Provide the [x, y] coordinate of the cell's center where the given text is located.  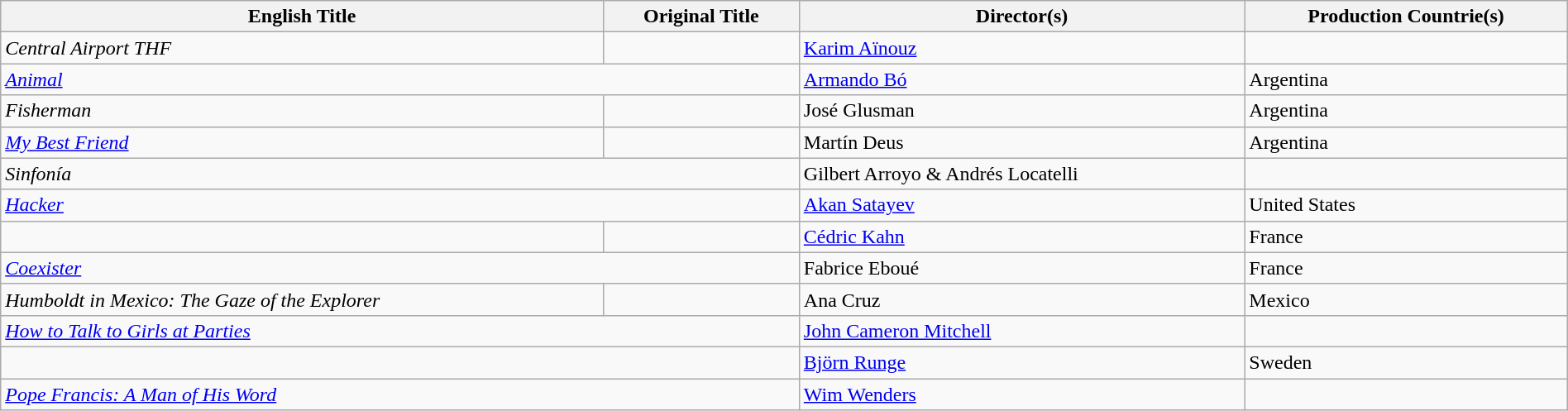
Central Airport THF [303, 48]
Karim Aïnouz [1022, 48]
Hacker [400, 205]
Akan Satayev [1022, 205]
Director(s) [1022, 17]
Armando Bó [1022, 79]
Sweden [1406, 362]
Wim Wenders [1022, 394]
Coexister [400, 268]
Ana Cruz [1022, 299]
Martín Deus [1022, 142]
Fisherman [303, 111]
Cédric Kahn [1022, 237]
Björn Runge [1022, 362]
English Title [303, 17]
How to Talk to Girls at Parties [400, 331]
Pope Francis: A Man of His Word [400, 394]
Sinfonía [400, 174]
My Best Friend [303, 142]
Animal [400, 79]
Original Title [701, 17]
Mexico [1406, 299]
Gilbert Arroyo & Andrés Locatelli [1022, 174]
United States [1406, 205]
José Glusman [1022, 111]
John Cameron Mitchell [1022, 331]
Humboldt in Mexico: The Gaze of the Explorer [303, 299]
Production Countrie(s) [1406, 17]
Fabrice Eboué [1022, 268]
